Pinpoint the cell where the given text exists, returning its (X, Y) midpoint coordinate. 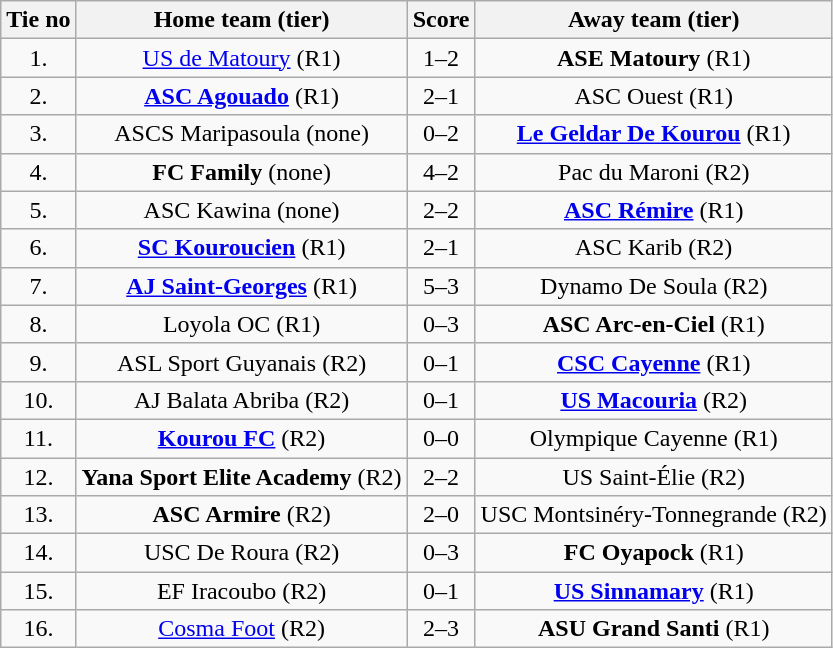
2–0 (441, 515)
10. (38, 400)
3. (38, 134)
Olympique Cayenne (R1) (654, 438)
2. (38, 96)
ASU Grand Santi (R1) (654, 629)
0–2 (441, 134)
Home team (tier) (242, 20)
SC Kouroucien (R1) (242, 248)
ASE Matoury (R1) (654, 58)
14. (38, 553)
ASL Sport Guyanais (R2) (242, 362)
11. (38, 438)
9. (38, 362)
0–0 (441, 438)
Yana Sport Elite Academy (R2) (242, 477)
AJ Balata Abriba (R2) (242, 400)
15. (38, 591)
ASC Arc-en-Ciel (R1) (654, 324)
ASCS Maripasoula (none) (242, 134)
FC Family (none) (242, 172)
Le Geldar De Kourou (R1) (654, 134)
Score (441, 20)
ASC Kawina (none) (242, 210)
Loyola OC (R1) (242, 324)
1. (38, 58)
1–2 (441, 58)
Cosma Foot (R2) (242, 629)
8. (38, 324)
Tie no (38, 20)
US Saint-Élie (R2) (654, 477)
2–3 (441, 629)
US Sinnamary (R1) (654, 591)
6. (38, 248)
ASC Rémire (R1) (654, 210)
EF Iracoubo (R2) (242, 591)
US de Matoury (R1) (242, 58)
Pac du Maroni (R2) (654, 172)
ASC Ouest (R1) (654, 96)
12. (38, 477)
16. (38, 629)
Away team (tier) (654, 20)
FC Oyapock (R1) (654, 553)
4. (38, 172)
Dynamo De Soula (R2) (654, 286)
ASC Agouado (R1) (242, 96)
USC Montsinéry-Tonnegrande (R2) (654, 515)
ASC Karib (R2) (654, 248)
13. (38, 515)
7. (38, 286)
5. (38, 210)
Kourou FC (R2) (242, 438)
4–2 (441, 172)
5–3 (441, 286)
AJ Saint-Georges (R1) (242, 286)
CSC Cayenne (R1) (654, 362)
ASC Armire (R2) (242, 515)
US Macouria (R2) (654, 400)
USC De Roura (R2) (242, 553)
